Output the (x, y) coordinate of the center of the cell containing the given text.  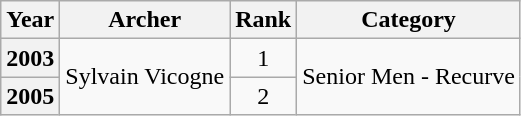
Year (30, 20)
Archer (145, 20)
2 (264, 96)
1 (264, 58)
Category (409, 20)
Senior Men - Recurve (409, 77)
Rank (264, 20)
2005 (30, 96)
Sylvain Vicogne (145, 77)
2003 (30, 58)
